Identify which cell holds the provided text, then report its (x, y) central coordinate. 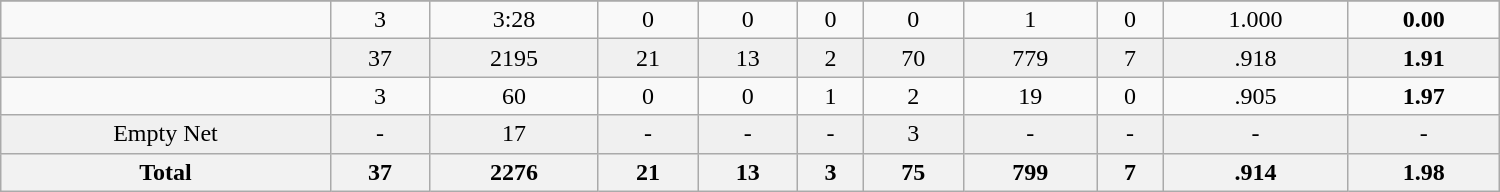
779 (1030, 58)
.918 (1256, 58)
Empty Net (166, 134)
.914 (1256, 172)
799 (1030, 172)
Total (166, 172)
2276 (514, 172)
17 (514, 134)
75 (913, 172)
1.91 (1424, 58)
3:28 (514, 20)
1.98 (1424, 172)
60 (514, 96)
1.000 (1256, 20)
0.00 (1424, 20)
19 (1030, 96)
2195 (514, 58)
70 (913, 58)
1.97 (1424, 96)
.905 (1256, 96)
